Pinpoint the cell where the given text exists, returning its (x, y) midpoint coordinate. 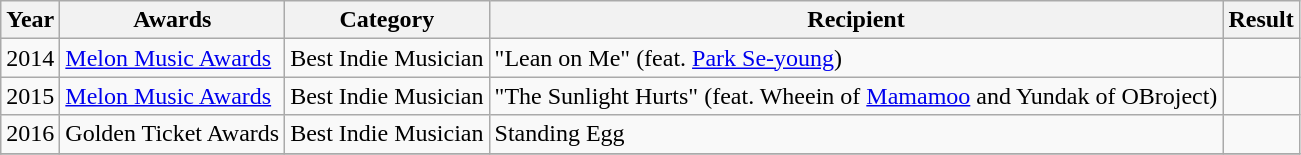
2014 (30, 58)
"The Sunlight Hurts" (feat. Wheein of Mamamoo and Yundak of OBroject) (856, 96)
Golden Ticket Awards (172, 134)
Result (1261, 20)
2015 (30, 96)
Awards (172, 20)
Category (387, 20)
2016 (30, 134)
Year (30, 20)
Standing Egg (856, 134)
"Lean on Me" (feat. Park Se-young) (856, 58)
Recipient (856, 20)
